Extract the [x, y] coordinate from the center of the cell holding the provided text.  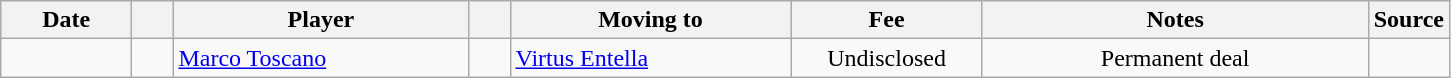
Fee [886, 20]
Permanent deal [1175, 58]
Date [66, 20]
Notes [1175, 20]
Source [1408, 20]
Player [321, 20]
Marco Toscano [321, 58]
Moving to [650, 20]
Undisclosed [886, 58]
Virtus Entella [650, 58]
